Return (X, Y) of the center of cell containing provided text 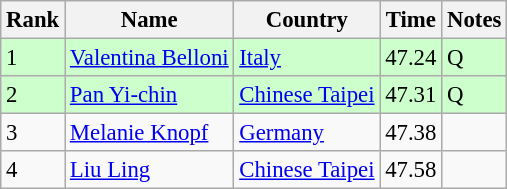
Germany (307, 133)
47.38 (411, 133)
Country (307, 20)
Name (150, 20)
47.24 (411, 58)
47.58 (411, 170)
Time (411, 20)
Liu Ling (150, 170)
3 (33, 133)
Pan Yi-chin (150, 95)
2 (33, 95)
4 (33, 170)
Melanie Knopf (150, 133)
Italy (307, 58)
1 (33, 58)
47.31 (411, 95)
Notes (474, 20)
Valentina Belloni (150, 58)
Rank (33, 20)
